Extract the [X, Y] coordinate from the center of the cell holding the provided text.  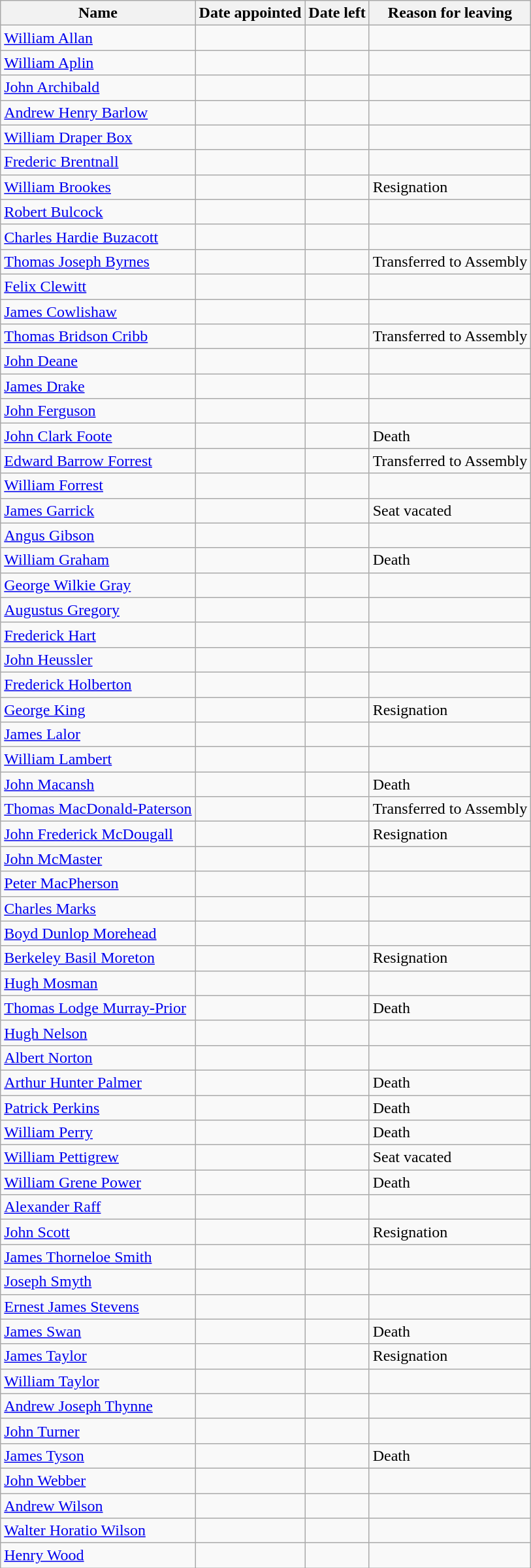
William Pettigrew [98, 1158]
James Cowlishaw [98, 312]
George Wilkie Gray [98, 585]
Angus Gibson [98, 535]
Ernest James Stevens [98, 1307]
William Brookes [98, 187]
Frederick Hart [98, 635]
James Thorneloe Smith [98, 1257]
John Frederick McDougall [98, 834]
William Grene Power [98, 1182]
Joseph Smyth [98, 1282]
James Garrick [98, 510]
Thomas MacDonald-Paterson [98, 809]
William Lambert [98, 759]
Thomas Joseph Byrnes [98, 261]
Augustus Gregory [98, 610]
John Clark Foote [98, 436]
John Ferguson [98, 411]
Arthur Hunter Palmer [98, 1082]
James Tyson [98, 1456]
John Deane [98, 361]
George King [98, 709]
Charles Marks [98, 909]
John Turner [98, 1431]
Berkeley Basil Moreton [98, 958]
Walter Horatio Wilson [98, 1531]
John Webber [98, 1480]
William Taylor [98, 1381]
Date left [337, 13]
Henry Wood [98, 1556]
Thomas Bridson Cribb [98, 337]
William Graham [98, 560]
Edward Barrow Forrest [98, 461]
John Heussler [98, 659]
John Macansh [98, 784]
Andrew Joseph Thynne [98, 1406]
William Allan [98, 38]
Andrew Wilson [98, 1505]
John Archibald [98, 88]
William Perry [98, 1133]
Hugh Nelson [98, 1033]
Felix Clewitt [98, 286]
James Lalor [98, 735]
Alexander Raff [98, 1207]
William Forrest [98, 486]
William Aplin [98, 63]
John Scott [98, 1232]
Patrick Perkins [98, 1108]
James Swan [98, 1331]
Hugh Mosman [98, 983]
Andrew Henry Barlow [98, 112]
Boyd Dunlop Morehead [98, 933]
Thomas Lodge Murray-Prior [98, 1008]
Name [98, 13]
James Drake [98, 386]
Date appointed [250, 13]
William Draper Box [98, 137]
James Taylor [98, 1356]
Peter MacPherson [98, 884]
Reason for leaving [450, 13]
Frederic Brentnall [98, 162]
Charles Hardie Buzacott [98, 237]
Robert Bulcock [98, 212]
Frederick Holberton [98, 684]
Albert Norton [98, 1058]
John McMaster [98, 859]
